Detect which cell encompasses the target text, then output its [X, Y] center coordinate. 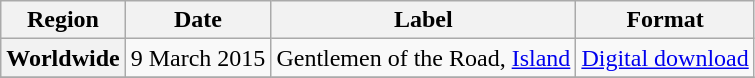
Format [665, 20]
Worldwide [63, 58]
9 March 2015 [198, 58]
Region [63, 20]
Date [198, 20]
Gentlemen of the Road, Island [424, 58]
Label [424, 20]
Digital download [665, 58]
